Output the (X, Y) coordinate of the center of the cell containing the given text.  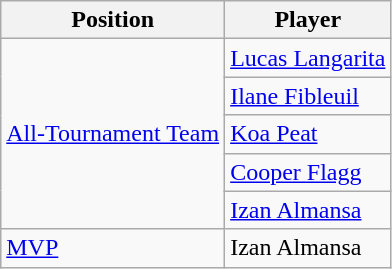
Koa Peat (308, 134)
Cooper Flagg (308, 172)
Position (113, 20)
Ilane Fibleuil (308, 96)
Player (308, 20)
Lucas Langarita (308, 58)
All-Tournament Team (113, 134)
MVP (113, 248)
